Locate the cell with the specified text and output its [x, y] center coordinate. 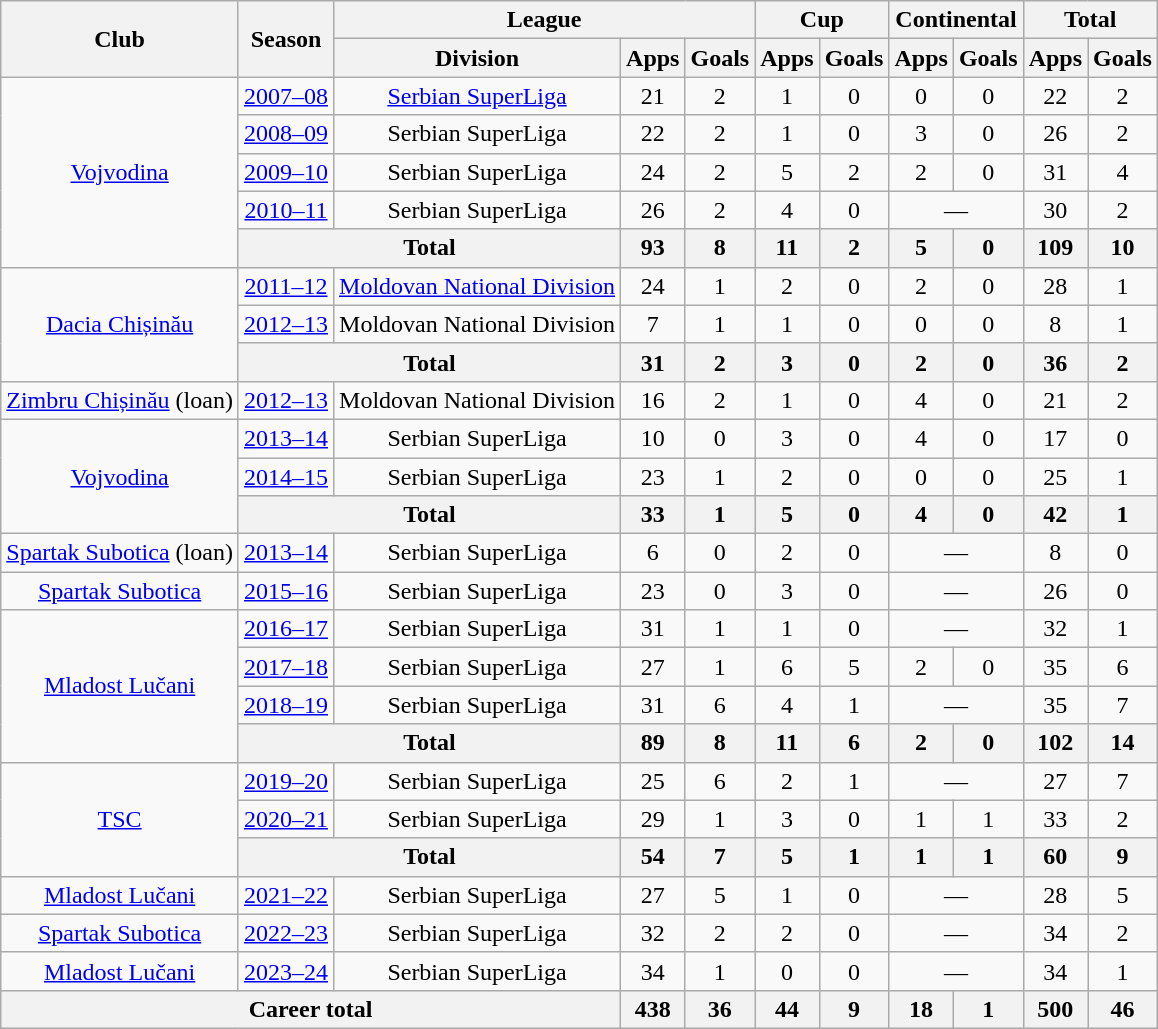
46 [1123, 1009]
109 [1055, 248]
89 [653, 743]
2015–16 [286, 591]
2022–23 [286, 933]
54 [653, 857]
2010–11 [286, 210]
16 [653, 400]
2020–21 [286, 819]
42 [1055, 515]
30 [1055, 210]
Cup [822, 20]
2007–08 [286, 96]
Dacia Chișinău [120, 324]
2011–12 [286, 286]
Division [478, 58]
Continental [956, 20]
Club [120, 39]
29 [653, 819]
2017–18 [286, 667]
Season [286, 39]
2019–20 [286, 781]
14 [1123, 743]
93 [653, 248]
2021–22 [286, 895]
2018–19 [286, 705]
League [544, 20]
Zimbru Chișinău (loan) [120, 400]
500 [1055, 1009]
Career total [311, 1009]
2008–09 [286, 134]
2023–24 [286, 971]
Spartak Subotica (loan) [120, 553]
17 [1055, 438]
60 [1055, 857]
18 [921, 1009]
438 [653, 1009]
2016–17 [286, 629]
TSC [120, 819]
2009–10 [286, 172]
2014–15 [286, 477]
44 [787, 1009]
102 [1055, 743]
